For the text-containing cell, return its midpoint in (x, y) coordinate format. 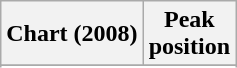
Chart (2008) (72, 34)
Peakposition (189, 34)
